Determine the (X, Y) coordinate at the center of the cell enclosing the given text.  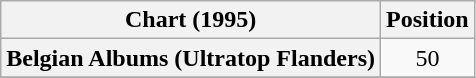
Position (428, 20)
Belgian Albums (Ultratop Flanders) (191, 58)
Chart (1995) (191, 20)
50 (428, 58)
